From the cell containing the given text, extract its center point as [x, y] coordinate. 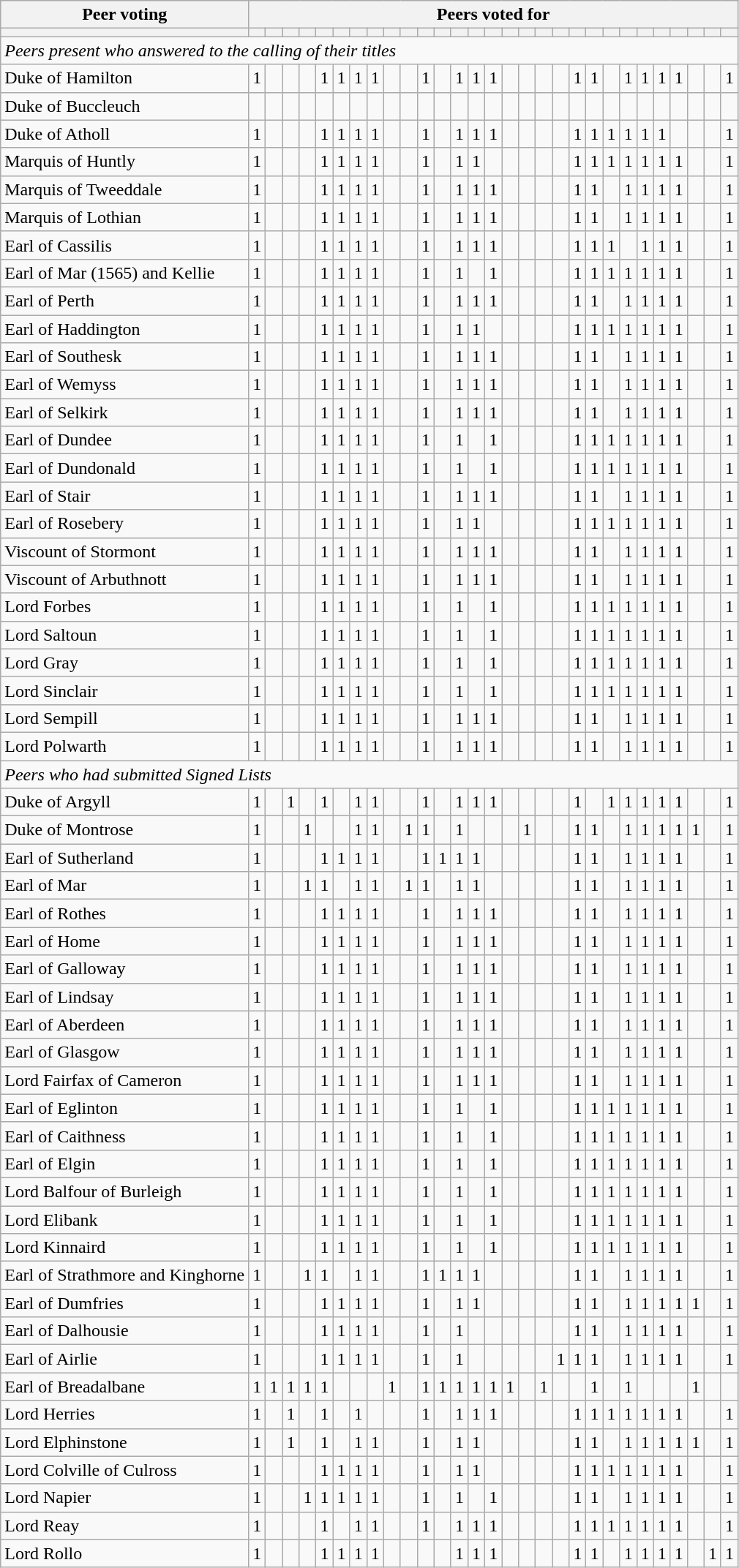
Earl of Sutherland [124, 858]
Peers present who answered to the calling of their titles [369, 50]
Earl of Dalhousie [124, 1331]
Lord Sinclair [124, 690]
Lord Polwarth [124, 746]
Earl of Haddington [124, 328]
Earl of Breadalbane [124, 1387]
Earl of Airlie [124, 1359]
Viscount of Arbuthnott [124, 579]
Lord Elphinstone [124, 1442]
Earl of Lindsay [124, 997]
Lord Saltoun [124, 635]
Lord Colville of Culross [124, 1470]
Earl of Glasgow [124, 1052]
Duke of Argyll [124, 802]
Marquis of Tweeddale [124, 189]
Viscount of Stormont [124, 551]
Peer voting [124, 15]
Lord Sempill [124, 718]
Earl of Rosebery [124, 524]
Duke of Atholl [124, 134]
Lord Elibank [124, 1219]
Earl of Stair [124, 496]
Lord Fairfax of Cameron [124, 1080]
Earl of Dumfries [124, 1303]
Earl of Wemyss [124, 385]
Earl of Perth [124, 301]
Peers who had submitted Signed Lists [369, 774]
Lord Gray [124, 663]
Lord Forbes [124, 607]
Marquis of Huntly [124, 162]
Earl of Mar [124, 886]
Earl of Caithness [124, 1136]
Earl of Elgin [124, 1164]
Marquis of Lothian [124, 217]
Earl of Strathmore and Kinghorne [124, 1275]
Earl of Southesk [124, 357]
Earl of Dundonald [124, 468]
Lord Herries [124, 1414]
Lord Kinnaird [124, 1248]
Peers voted for [493, 15]
Earl of Eglinton [124, 1108]
Earl of Aberdeen [124, 1025]
Earl of Home [124, 941]
Lord Balfour of Burleigh [124, 1191]
Lord Rollo [124, 1553]
Earl of Mar (1565) and Kellie [124, 273]
Earl of Dundee [124, 440]
Duke of Montrose [124, 830]
Earl of Galloway [124, 969]
Earl of Selkirk [124, 412]
Lord Napier [124, 1498]
Lord Reay [124, 1526]
Duke of Buccleuch [124, 106]
Earl of Rothes [124, 913]
Earl of Cassilis [124, 245]
Duke of Hamilton [124, 78]
